Search for the cell housing the specified text and yield its [x, y] center coordinate. 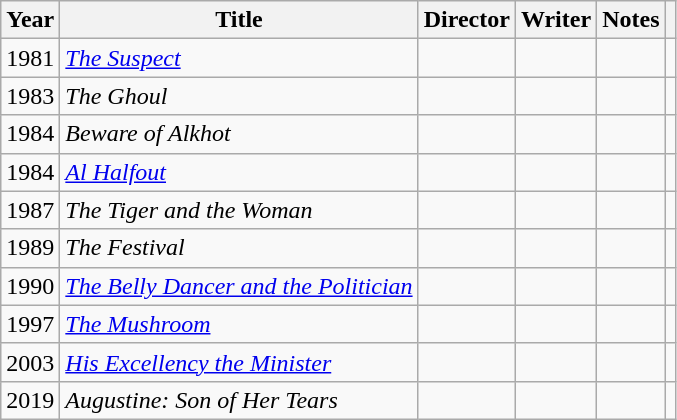
Notes [631, 20]
Director [466, 20]
Title [239, 20]
The Festival [239, 248]
The Belly Dancer and the Politician [239, 286]
1989 [30, 248]
2003 [30, 362]
Year [30, 20]
Writer [556, 20]
The Ghoul [239, 96]
The Tiger and the Woman [239, 210]
The Mushroom [239, 324]
His Excellency the Minister [239, 362]
Augustine: Son of Her Tears [239, 400]
1981 [30, 58]
Al Halfout [239, 172]
2019 [30, 400]
1983 [30, 96]
Beware of Alkhot [239, 134]
1990 [30, 286]
1997 [30, 324]
The Suspect [239, 58]
1987 [30, 210]
